Detect which cell encompasses the target text, then output its (x, y) center coordinate. 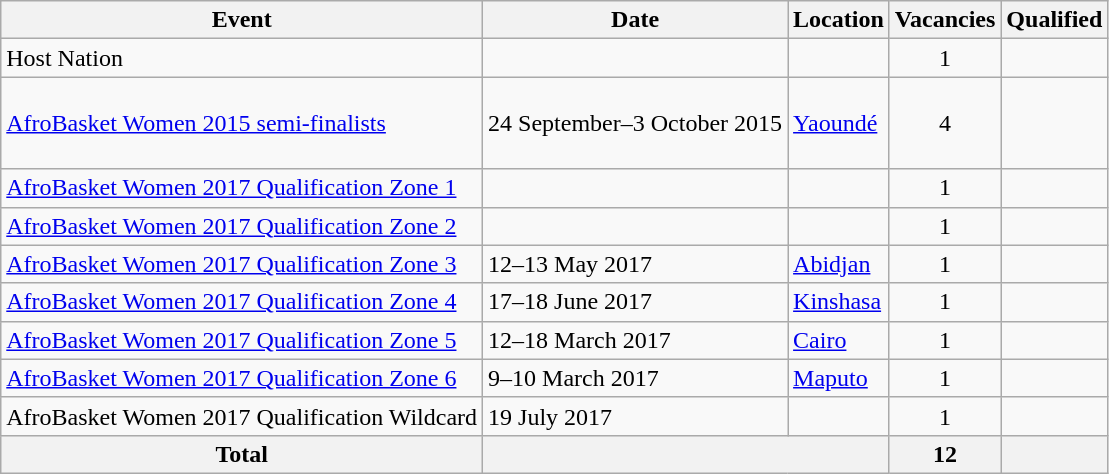
17–18 June 2017 (636, 302)
9–10 March 2017 (636, 378)
Host Nation (242, 58)
AfroBasket Women 2015 semi-finalists (242, 123)
12 (945, 454)
24 September–3 October 2015 (636, 123)
Yaoundé (839, 123)
Qualified (1054, 20)
12–18 March 2017 (636, 340)
AfroBasket Women 2017 Qualification Zone 5 (242, 340)
Total (242, 454)
Kinshasa (839, 302)
AfroBasket Women 2017 Qualification Zone 2 (242, 226)
4 (945, 123)
Abidjan (839, 264)
19 July 2017 (636, 416)
AfroBasket Women 2017 Qualification Zone 3 (242, 264)
Maputo (839, 378)
Vacancies (945, 20)
AfroBasket Women 2017 Qualification Zone 4 (242, 302)
12–13 May 2017 (636, 264)
AfroBasket Women 2017 Qualification Zone 6 (242, 378)
AfroBasket Women 2017 Qualification Zone 1 (242, 188)
Date (636, 20)
AfroBasket Women 2017 Qualification Wildcard (242, 416)
Cairo (839, 340)
Event (242, 20)
Location (839, 20)
